For the text-containing cell, return its midpoint in [X, Y] coordinate format. 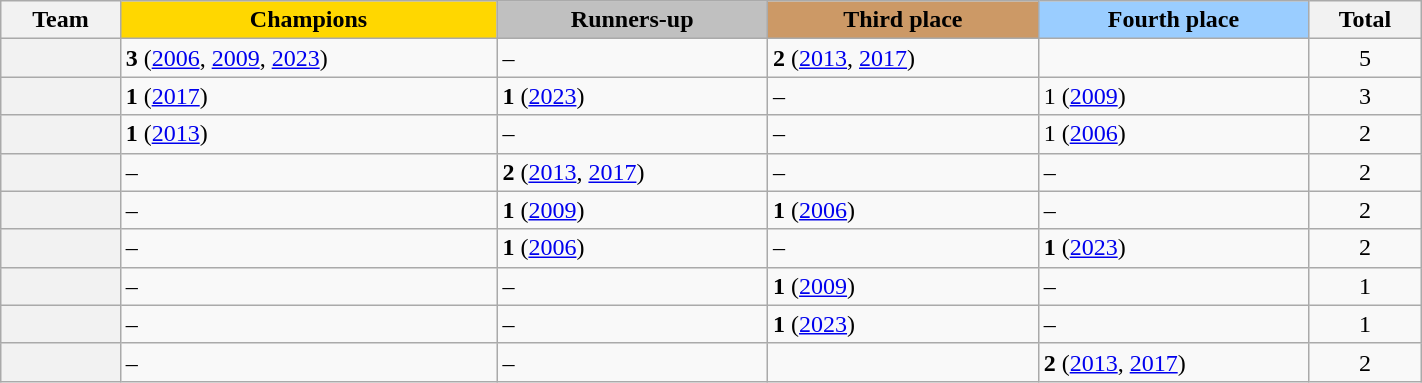
Runners-up [632, 20]
Team [60, 20]
5 [1365, 58]
Fourth place [1174, 20]
1 (2013) [308, 134]
Third place [904, 20]
Total [1365, 20]
3 [1365, 96]
3 (2006, 2009, 2023) [308, 58]
1 (2017) [308, 96]
Champions [308, 20]
